Return the [X, Y] coordinate for the center point of the cell that contains the specified text.  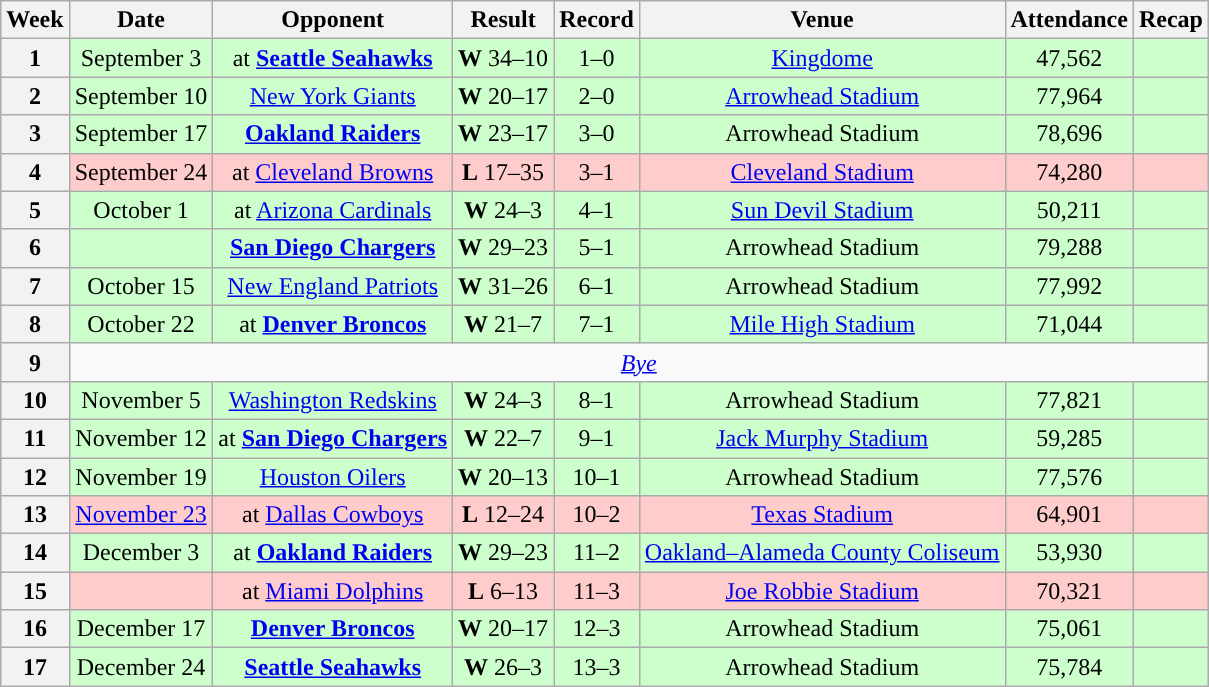
7–1 [597, 324]
September 10 [141, 96]
Sun Devil Stadium [822, 210]
Result [504, 20]
September 3 [141, 58]
September 17 [141, 134]
Mile High Stadium [822, 324]
Washington Redskins [333, 400]
47,562 [1069, 58]
Cleveland Stadium [822, 172]
77,992 [1069, 286]
at Cleveland Browns [333, 172]
75,784 [1069, 667]
8–1 [597, 400]
at Denver Broncos [333, 324]
9–1 [597, 438]
17 [35, 667]
1 [35, 58]
Opponent [333, 20]
October 1 [141, 210]
3–1 [597, 172]
2–0 [597, 96]
11–2 [597, 553]
6 [35, 248]
3 [35, 134]
Denver Broncos [333, 629]
11 [35, 438]
77,576 [1069, 477]
2 [35, 96]
4 [35, 172]
Kingdome [822, 58]
71,044 [1069, 324]
5 [35, 210]
New England Patriots [333, 286]
L 17–35 [504, 172]
at Dallas Cowboys [333, 515]
13 [35, 515]
Oakland–Alameda County Coliseum [822, 553]
14 [35, 553]
12 [35, 477]
70,321 [1069, 591]
9 [35, 362]
W 21–7 [504, 324]
79,288 [1069, 248]
W 22–7 [504, 438]
12–3 [597, 629]
78,696 [1069, 134]
New York Giants [333, 96]
W 23–17 [504, 134]
6–1 [597, 286]
10–2 [597, 515]
10 [35, 400]
at San Diego Chargers [333, 438]
16 [35, 629]
Attendance [1069, 20]
13–3 [597, 667]
4–1 [597, 210]
8 [35, 324]
Texas Stadium [822, 515]
Week [35, 20]
59,285 [1069, 438]
at Seattle Seahawks [333, 58]
Joe Robbie Stadium [822, 591]
September 24 [141, 172]
W 26–3 [504, 667]
11–3 [597, 591]
77,821 [1069, 400]
at Miami Dolphins [333, 591]
W 20–13 [504, 477]
Seattle Seahawks [333, 667]
Record [597, 20]
50,211 [1069, 210]
October 22 [141, 324]
Date [141, 20]
64,901 [1069, 515]
at Oakland Raiders [333, 553]
15 [35, 591]
10–1 [597, 477]
W 34–10 [504, 58]
November 23 [141, 515]
November 19 [141, 477]
7 [35, 286]
5–1 [597, 248]
December 24 [141, 667]
74,280 [1069, 172]
W 31–26 [504, 286]
Oakland Raiders [333, 134]
November 12 [141, 438]
1–0 [597, 58]
November 5 [141, 400]
L 12–24 [504, 515]
53,930 [1069, 553]
December 17 [141, 629]
75,061 [1069, 629]
San Diego Chargers [333, 248]
Venue [822, 20]
Bye [638, 362]
Jack Murphy Stadium [822, 438]
3–0 [597, 134]
77,964 [1069, 96]
at Arizona Cardinals [333, 210]
December 3 [141, 553]
Houston Oilers [333, 477]
October 15 [141, 286]
Recap [1170, 20]
L 6–13 [504, 591]
